Locate the cell with the specified text and output its [X, Y] center coordinate. 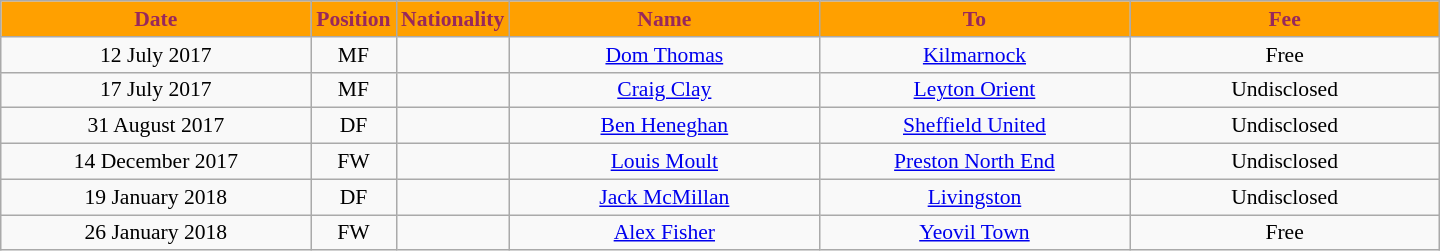
Name [664, 19]
Yeovil Town [974, 233]
Fee [1285, 19]
14 December 2017 [156, 162]
Date [156, 19]
19 January 2018 [156, 197]
Ben Heneghan [664, 126]
Kilmarnock [974, 55]
Louis Moult [664, 162]
To [974, 19]
Alex Fisher [664, 233]
26 January 2018 [156, 233]
31 August 2017 [156, 126]
Nationality [452, 19]
Craig Clay [664, 90]
Livingston [974, 197]
Dom Thomas [664, 55]
Position [354, 19]
17 July 2017 [156, 90]
Jack McMillan [664, 197]
Leyton Orient [974, 90]
Sheffield United [974, 126]
Preston North End [974, 162]
12 July 2017 [156, 55]
